Scan for the cell matching the given text and deliver its (X, Y) coordinate at center. 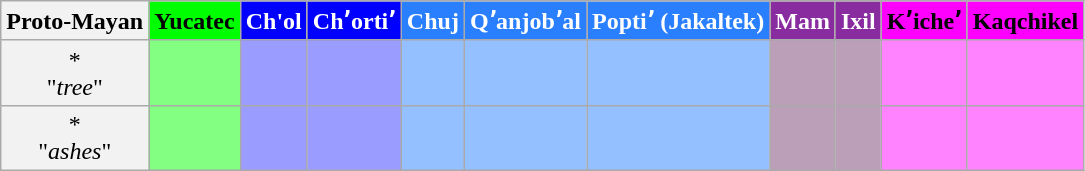
Yucatec (195, 21)
Qʼanjobʼal (525, 21)
*"ashes" (75, 138)
Chuj (432, 21)
*"tree" (75, 72)
Kaqchikel (1025, 21)
Chʼortiʼ (354, 21)
Poptiʼ (Jakaltek) (678, 21)
Ixil (858, 21)
Proto-Mayan (75, 21)
Ch'ol (274, 21)
Kʼicheʼ (924, 21)
Mam (803, 21)
